Pinpoint the cell where the given text exists, returning its (x, y) midpoint coordinate. 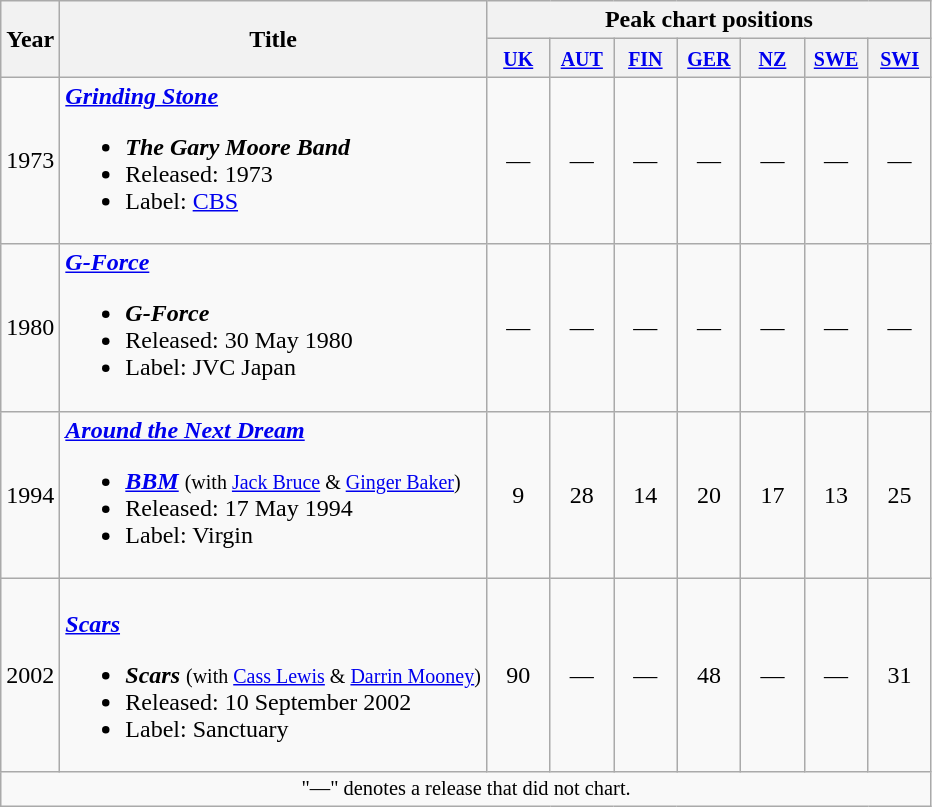
SWE (836, 58)
1973 (30, 160)
14 (646, 494)
G-Force G-Force Released: 30 May 1980Label: JVC Japan (274, 328)
1994 (30, 494)
20 (709, 494)
Year (30, 39)
Title (274, 39)
GER (709, 58)
9 (518, 494)
Around the Next DreamBBM (with Jack Bruce & Ginger Baker)Released: 17 May 1994Label: Virgin (274, 494)
25 (900, 494)
Peak chart positions (708, 20)
1980 (30, 328)
Grinding StoneThe Gary Moore BandReleased: 1973Label: CBS (274, 160)
SWI (900, 58)
2002 (30, 675)
ScarsScars (with Cass Lewis & Darrin Mooney)Released: 10 September 2002Label: Sanctuary (274, 675)
FIN (646, 58)
NZ (773, 58)
90 (518, 675)
UK (518, 58)
13 (836, 494)
"—" denotes a release that did not chart. (466, 789)
48 (709, 675)
17 (773, 494)
31 (900, 675)
AUT (582, 58)
28 (582, 494)
